From the cell containing the given text, extract its center point as [x, y] coordinate. 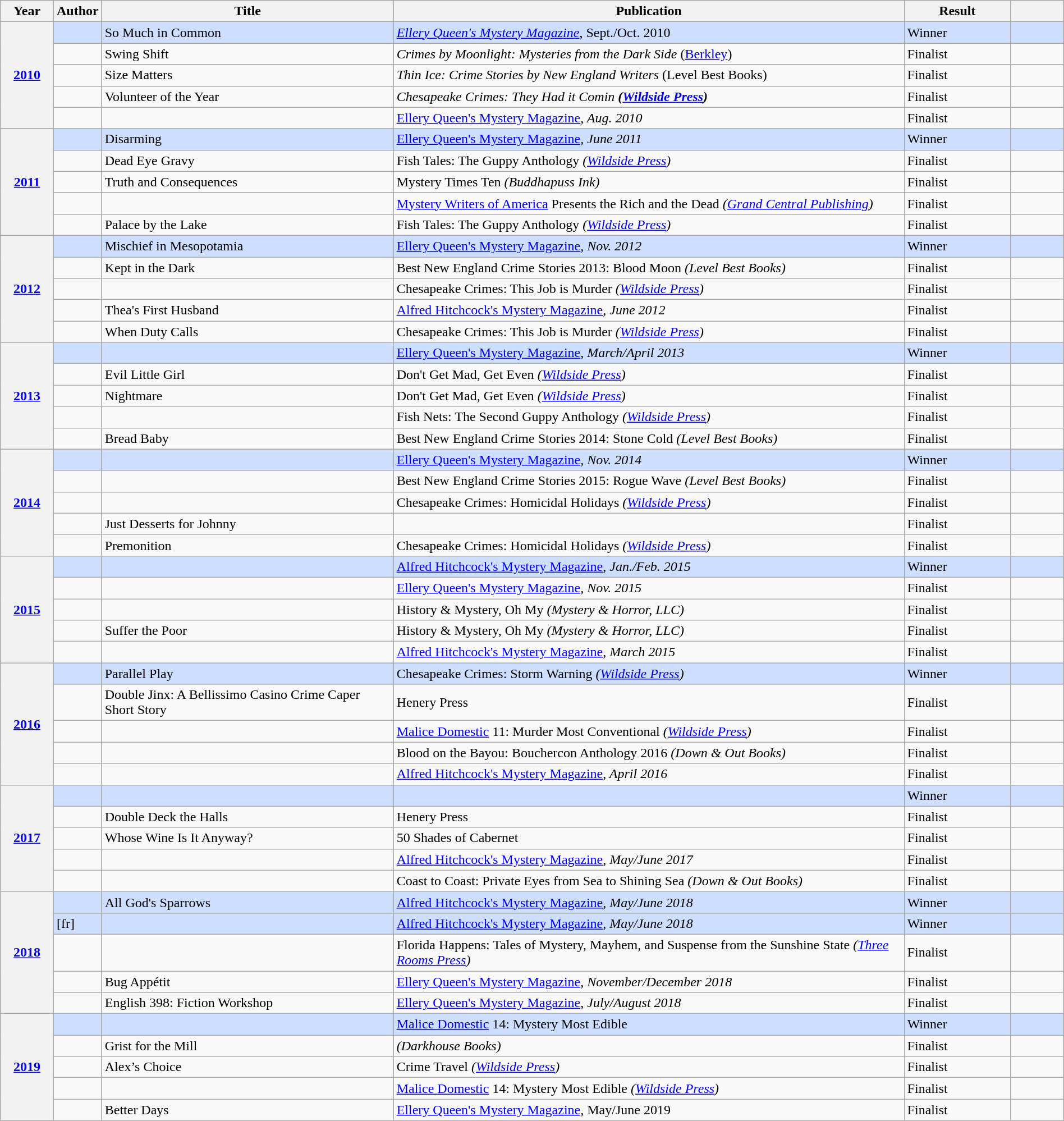
Ellery Queen's Mystery Magazine, November/December 2018 [649, 982]
2011 [27, 182]
Ellery Queen's Mystery Magazine, June 2011 [649, 139]
Whose Wine Is It Anyway? [247, 838]
Ellery Queen's Mystery Magazine, March/April 2013 [649, 353]
Just Desserts for Johnny [247, 524]
50 Shades of Cabernet [649, 838]
Premonition [247, 545]
Malice Domestic 11: Murder Most Conventional (Wildside Press) [649, 731]
Truth and Consequences [247, 182]
2010 [27, 75]
Mischief in Mesopotamia [247, 246]
Coast to Coast: Private Eyes from Sea to Shining Sea (Down & Out Books) [649, 881]
Mystery Times Ten (Buddhapuss Ink) [649, 182]
2013 [27, 396]
Florida Happens: Tales of Mystery, Mayhem, and Suspense from the Sunshine State (Three Rooms Press) [649, 952]
Author [77, 11]
Double Jinx: A Bellissimo Casino Crime Caper Short Story [247, 703]
Parallel Play [247, 674]
2015 [27, 609]
Year [27, 11]
Palace by the Lake [247, 225]
Ellery Queen's Mystery Magazine, July/August 2018 [649, 1003]
Thea's First Husband [247, 310]
Ellery Queen's Mystery Magazine, Nov. 2014 [649, 460]
English 398: Fiction Workshop [247, 1003]
Title [247, 11]
Chesapeake Crimes: They Had it Comin (Wildside Press) [649, 97]
Alfred Hitchcock's Mystery Magazine, April 2016 [649, 774]
Bug Appétit [247, 982]
Malice Domestic 14: Mystery Most Edible (Wildside Press) [649, 1088]
Crime Travel (Wildside Press) [649, 1067]
2019 [27, 1067]
Volunteer of the Year [247, 97]
Blood on the Bayou: Bouchercon Anthology 2016 (Down & Out Books) [649, 753]
Swing Shift [247, 54]
Alfred Hitchcock's Mystery Magazine, Jan./Feb. 2015 [649, 566]
Ellery Queen's Mystery Magazine, Nov. 2012 [649, 246]
Ellery Queen's Mystery Magazine, Sept./Oct. 2010 [649, 33]
Publication [649, 11]
Dead Eye Gravy [247, 161]
Thin Ice: Crime Stories by New England Writers (Level Best Books) [649, 75]
Chesapeake Crimes: Storm Warning (Wildside Press) [649, 674]
2012 [27, 289]
Evil Little Girl [247, 374]
Better Days [247, 1110]
All God's Sparrows [247, 902]
Bread Baby [247, 438]
Disarming [247, 139]
Result [957, 11]
Alfred Hitchcock's Mystery Magazine, March 2015 [649, 652]
Best New England Crime Stories 2014: Stone Cold (Level Best Books) [649, 438]
Grist for the Mill [247, 1046]
Crimes by Moonlight: Mysteries from the Dark Side (Berkley) [649, 54]
Nightmare [247, 396]
Alfred Hitchcock's Mystery Magazine, May/June 2017 [649, 859]
Ellery Queen's Mystery Magazine, May/June 2019 [649, 1110]
Ellery Queen's Mystery Magazine, Aug. 2010 [649, 118]
Size Matters [247, 75]
2014 [27, 502]
2018 [27, 952]
(Darkhouse Books) [649, 1046]
[fr] [77, 923]
Malice Domestic 14: Mystery Most Edible [649, 1024]
When Duty Calls [247, 332]
Double Deck the Halls [247, 817]
Alfred Hitchcock's Mystery Magazine, June 2012 [649, 310]
Best New England Crime Stories 2015: Rogue Wave (Level Best Books) [649, 481]
Alex’s Choice [247, 1067]
Best New England Crime Stories 2013: Blood Moon (Level Best Books) [649, 268]
Kept in the Dark [247, 268]
Ellery Queen's Mystery Magazine, Nov. 2015 [649, 588]
2017 [27, 838]
Mystery Writers of America Presents the Rich and the Dead (Grand Central Publishing) [649, 203]
Suffer the Poor [247, 631]
2016 [27, 724]
So Much in Common [247, 33]
Fish Nets: The Second Guppy Anthology (Wildside Press) [649, 417]
